Detect which cell encompasses the target text, then output its (X, Y) center coordinate. 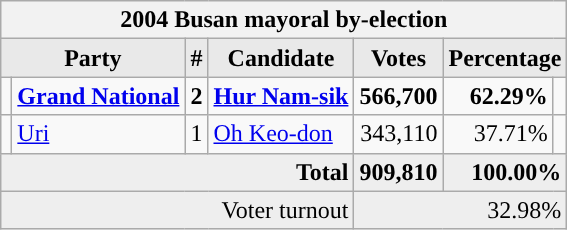
100.00% (505, 172)
Total (178, 172)
Votes (398, 58)
Percentage (505, 58)
62.29% (498, 96)
Hur Nam-sik (281, 96)
343,110 (398, 134)
# (196, 58)
909,810 (398, 172)
2004 Busan mayoral by-election (284, 20)
Voter turnout (178, 210)
Uri (98, 134)
Candidate (281, 58)
2 (196, 96)
37.71% (498, 134)
Oh Keo-don (281, 134)
32.98% (460, 210)
Grand National (98, 96)
1 (196, 134)
566,700 (398, 96)
Party (93, 58)
